Return the (X, Y) coordinate for the center point of the cell that contains the specified text.  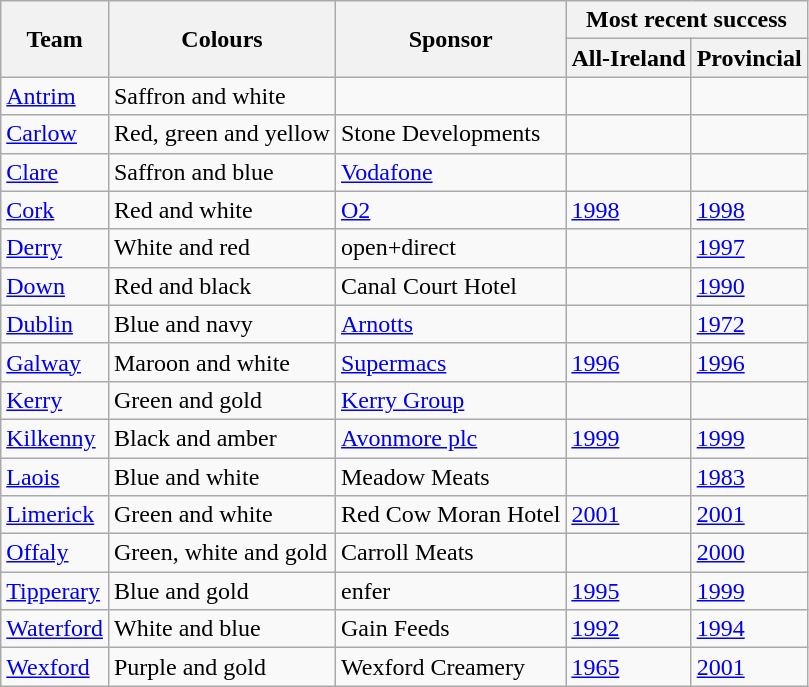
Team (55, 39)
Derry (55, 248)
1992 (628, 629)
Offaly (55, 553)
Waterford (55, 629)
Green, white and gold (222, 553)
Supermacs (450, 362)
Kerry Group (450, 400)
Provincial (749, 58)
Red Cow Moran Hotel (450, 515)
Gain Feeds (450, 629)
Limerick (55, 515)
1997 (749, 248)
1972 (749, 324)
Maroon and white (222, 362)
1983 (749, 477)
Carlow (55, 134)
Meadow Meats (450, 477)
Kerry (55, 400)
Galway (55, 362)
2000 (749, 553)
Wexford Creamery (450, 667)
Clare (55, 172)
Saffron and white (222, 96)
Saffron and blue (222, 172)
Green and white (222, 515)
Stone Developments (450, 134)
Most recent success (686, 20)
Canal Court Hotel (450, 286)
Avonmore plc (450, 438)
1994 (749, 629)
Red, green and yellow (222, 134)
Wexford (55, 667)
Arnotts (450, 324)
Red and white (222, 210)
Colours (222, 39)
Red and black (222, 286)
Blue and white (222, 477)
Green and gold (222, 400)
Laois (55, 477)
Blue and gold (222, 591)
Kilkenny (55, 438)
Sponsor (450, 39)
Dublin (55, 324)
open+direct (450, 248)
All-Ireland (628, 58)
O2 (450, 210)
1990 (749, 286)
Purple and gold (222, 667)
Cork (55, 210)
Carroll Meats (450, 553)
1965 (628, 667)
Blue and navy (222, 324)
1995 (628, 591)
Black and amber (222, 438)
Tipperary (55, 591)
White and red (222, 248)
enfer (450, 591)
White and blue (222, 629)
Down (55, 286)
Vodafone (450, 172)
Antrim (55, 96)
